Pinpoint the cell where the given text exists, returning its [x, y] midpoint coordinate. 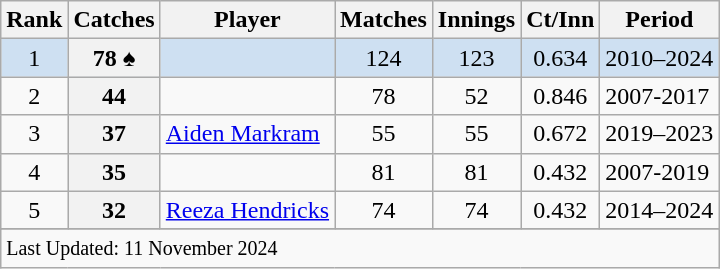
44 [114, 96]
0.634 [560, 58]
Catches [114, 20]
2010–2024 [660, 58]
2019–2023 [660, 134]
Reeza Hendricks [247, 210]
2 [34, 96]
78 [384, 96]
0.846 [560, 96]
123 [476, 58]
Last Updated: 11 November 2024 [360, 248]
Player [247, 20]
0.672 [560, 134]
5 [34, 210]
124 [384, 58]
32 [114, 210]
52 [476, 96]
3 [34, 134]
Ct/Inn [560, 20]
Matches [384, 20]
Aiden Markram [247, 134]
4 [34, 172]
Rank [34, 20]
2014–2024 [660, 210]
Innings [476, 20]
2007-2019 [660, 172]
Period [660, 20]
37 [114, 134]
78 ♠ [114, 58]
1 [34, 58]
35 [114, 172]
2007-2017 [660, 96]
